Return the [x, y] coordinate for the center point of the cell that contains the specified text.  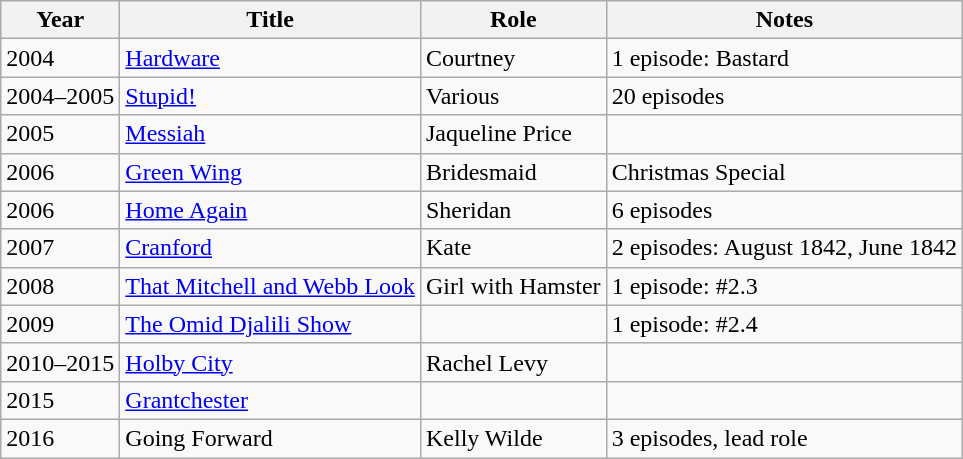
Role [513, 20]
1 episode: #2.4 [784, 324]
Stupid! [270, 96]
Courtney [513, 58]
Messiah [270, 134]
Title [270, 20]
Girl with Hamster [513, 286]
Various [513, 96]
Bridesmaid [513, 172]
20 episodes [784, 96]
2009 [60, 324]
That Mitchell and Webb Look [270, 286]
6 episodes [784, 210]
2007 [60, 248]
Year [60, 20]
Sheridan [513, 210]
2008 [60, 286]
Rachel Levy [513, 362]
Kate [513, 248]
Holby City [270, 362]
Cranford [270, 248]
2016 [60, 438]
Grantchester [270, 400]
1 episode: Bastard [784, 58]
Home Again [270, 210]
Kelly Wilde [513, 438]
2 episodes: August 1842, June 1842 [784, 248]
Notes [784, 20]
1 episode: #2.3 [784, 286]
2005 [60, 134]
Green Wing [270, 172]
Christmas Special [784, 172]
Hardware [270, 58]
2004 [60, 58]
2015 [60, 400]
2004–2005 [60, 96]
The Omid Djalili Show [270, 324]
2010–2015 [60, 362]
Jaqueline Price [513, 134]
3 episodes, lead role [784, 438]
Going Forward [270, 438]
